From the cell containing the given text, extract its center point as (x, y) coordinate. 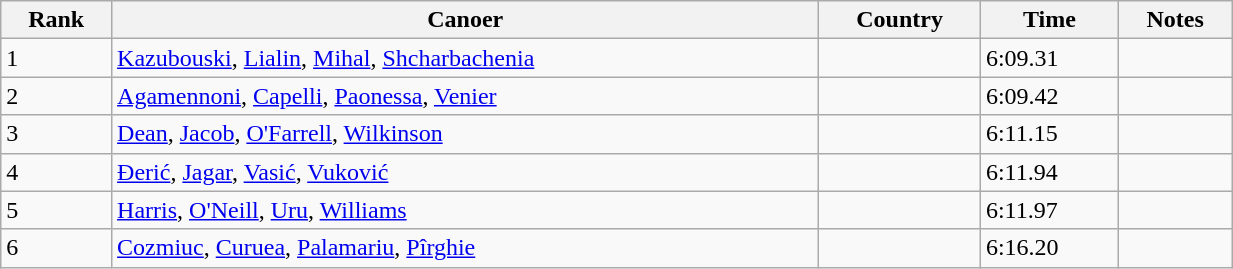
2 (56, 96)
4 (56, 172)
6 (56, 248)
6:09.31 (1049, 58)
Agamennoni, Capelli, Paonessa, Venier (466, 96)
3 (56, 134)
6:11.94 (1049, 172)
6:16.20 (1049, 248)
Cozmiuc, Curuea, Palamariu, Pîrghie (466, 248)
Country (900, 20)
Rank (56, 20)
1 (56, 58)
Dean, Jacob, O'Farrell, Wilkinson (466, 134)
Canoer (466, 20)
6:11.15 (1049, 134)
Harris, O'Neill, Uru, Williams (466, 210)
Đerić, Jagar, Vasić, Vuković (466, 172)
Time (1049, 20)
6:09.42 (1049, 96)
6:11.97 (1049, 210)
5 (56, 210)
Notes (1176, 20)
Kazubouski, Lialin, Mihal, Shcharbachenia (466, 58)
